Return (X, Y) of the center of cell containing provided text 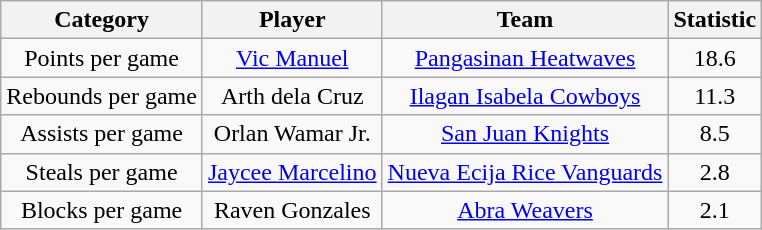
11.3 (715, 96)
18.6 (715, 58)
2.1 (715, 210)
Raven Gonzales (292, 210)
Orlan Wamar Jr. (292, 134)
Abra Weavers (525, 210)
Player (292, 20)
Vic Manuel (292, 58)
Arth dela Cruz (292, 96)
Blocks per game (102, 210)
8.5 (715, 134)
Points per game (102, 58)
Pangasinan Heatwaves (525, 58)
Steals per game (102, 172)
Statistic (715, 20)
Assists per game (102, 134)
2.8 (715, 172)
San Juan Knights (525, 134)
Nueva Ecija Rice Vanguards (525, 172)
Rebounds per game (102, 96)
Jaycee Marcelino (292, 172)
Category (102, 20)
Team (525, 20)
Ilagan Isabela Cowboys (525, 96)
